Return the (X, Y) coordinate for the center point of the cell that contains the specified text.  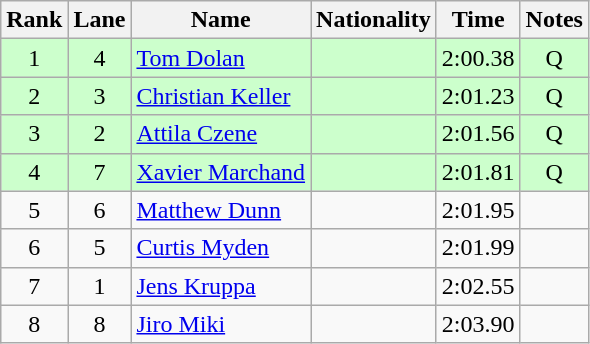
2:01.23 (478, 96)
2:02.55 (478, 286)
Nationality (374, 20)
Matthew Dunn (221, 210)
2:01.99 (478, 248)
Christian Keller (221, 96)
2:01.56 (478, 134)
Tom Dolan (221, 58)
Attila Czene (221, 134)
2:01.81 (478, 172)
Jens Kruppa (221, 286)
Jiro Miki (221, 324)
2:00.38 (478, 58)
Name (221, 20)
Rank (34, 20)
2:01.95 (478, 210)
Lane (100, 20)
Notes (554, 20)
2:03.90 (478, 324)
Xavier Marchand (221, 172)
Time (478, 20)
Curtis Myden (221, 248)
